Return the (x, y) coordinate for the center point of the cell that contains the specified text.  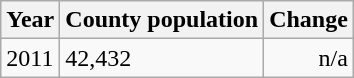
Change (309, 20)
2011 (30, 58)
County population (162, 20)
Year (30, 20)
42,432 (162, 58)
n/a (309, 58)
